Identify which cell holds the provided text, then report its [x, y] central coordinate. 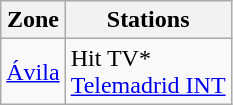
Stations [148, 20]
Ávila [33, 72]
Hit TV*Telemadrid INT [148, 72]
Zone [33, 20]
